From the cell containing the given text, extract its center point as (x, y) coordinate. 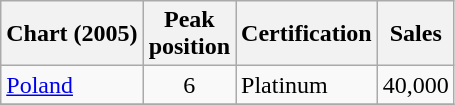
6 (189, 85)
Chart (2005) (72, 34)
Certification (307, 34)
Poland (72, 85)
Peakposition (189, 34)
Sales (416, 34)
Platinum (307, 85)
40,000 (416, 85)
